Return the [X, Y] coordinate for the center point of the cell that contains the specified text.  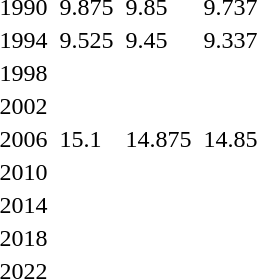
14.875 [158, 139]
15.1 [86, 139]
9.45 [158, 40]
9.525 [86, 40]
